Find where the given text appears and provide that cell's center as (x, y) coordinate. 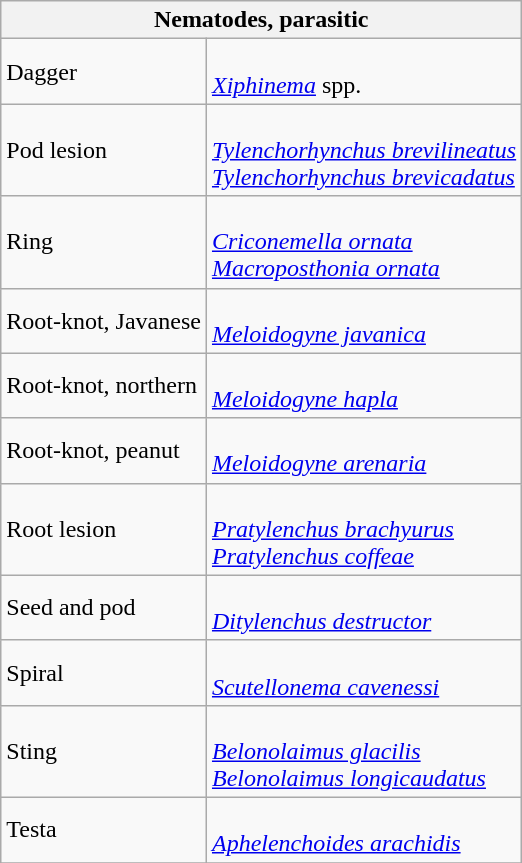
Xiphinema spp. (364, 72)
Ditylenchus destructor (364, 608)
Root lesion (104, 529)
Pratylenchus brachyurus Pratylenchus coffeae (364, 529)
Scutellonema cavenessi (364, 672)
Sting (104, 751)
Belonolaimus glacilis Belonolaimus longicaudatus (364, 751)
Criconemella ornata Macroposthonia ornata (364, 242)
Root-knot, peanut (104, 450)
Tylenchorhynchus brevilineatus Tylenchorhynchus brevicadatus (364, 150)
Meloidogyne javanica (364, 320)
Meloidogyne hapla (364, 386)
Pod lesion (104, 150)
Ring (104, 242)
Spiral (104, 672)
Seed and pod (104, 608)
Root-knot, northern (104, 386)
Nematodes, parasitic (262, 20)
Aphelenchoides arachidis (364, 830)
Root-knot, Javanese (104, 320)
Meloidogyne arenaria (364, 450)
Testa (104, 830)
Dagger (104, 72)
